Search for the cell housing the specified text and yield its (x, y) center coordinate. 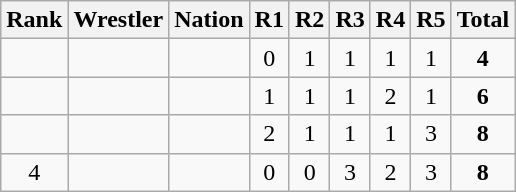
6 (483, 96)
Wrestler (118, 20)
Total (483, 20)
R2 (309, 20)
R1 (269, 20)
Rank (34, 20)
Nation (209, 20)
R4 (390, 20)
R3 (350, 20)
R5 (431, 20)
